Determine the [X, Y] coordinate at the center of the cell enclosing the given text.  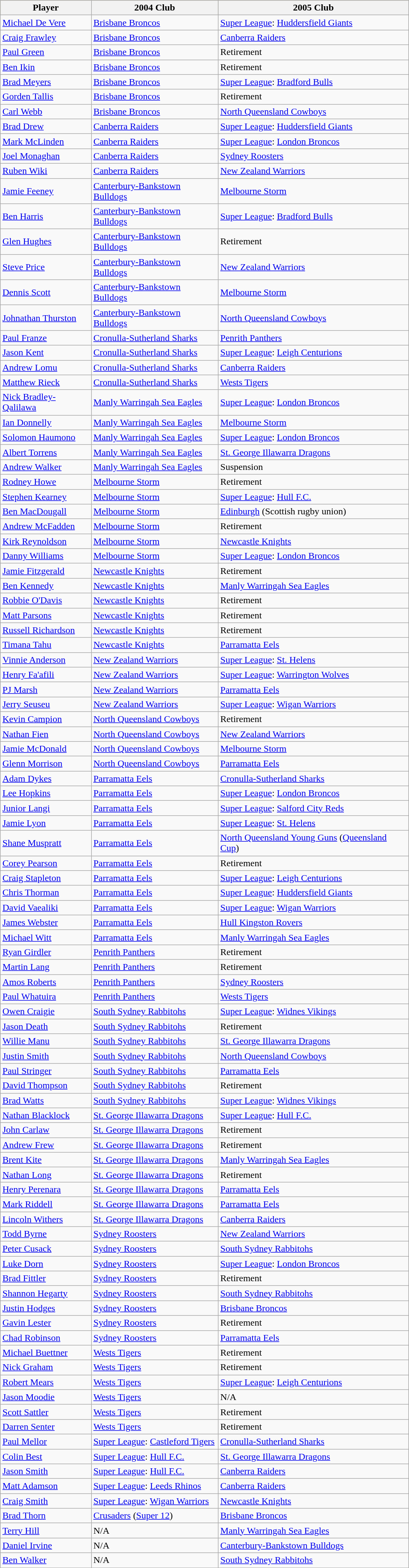
Chad Robinson [46, 1338]
Michael Buettner [46, 1353]
Hull Kingston Rovers [313, 922]
Jamie Lyon [46, 823]
Andrew Walker [46, 467]
Mark McLinden [46, 141]
Nick Bradley-Qalilawa [46, 402]
Terry Hill [46, 1531]
Andrew McFadden [46, 526]
Justin Hodges [46, 1308]
David Vaealiki [46, 908]
Robert Mears [46, 1382]
Craig Frawley [46, 37]
Adam Dykes [46, 779]
North Queensland Young Guns (Queensland Cup) [313, 843]
James Webster [46, 922]
Mark Riddell [46, 1204]
Player [46, 8]
Amos Roberts [46, 982]
2005 Club [313, 8]
Ben MacDougall [46, 512]
Darren Senter [46, 1427]
Super League: Castleford Tigers [155, 1441]
Vinnie Anderson [46, 660]
Matt Adamson [46, 1486]
Glen Hughes [46, 242]
Jerry Seuseu [46, 704]
Paul Franze [46, 338]
Edinburgh (Scottish rugby union) [313, 512]
Jason Kent [46, 353]
Martin Lang [46, 967]
Steve Price [46, 267]
Paul Mellor [46, 1441]
Michael Witt [46, 937]
Paul Green [46, 52]
Jason Death [46, 1026]
Matt Parsons [46, 615]
Jamie Feeney [46, 191]
Albert Torrens [46, 452]
Brad Meyers [46, 82]
Andrew Frew [46, 1145]
Robbie O'Davis [46, 600]
Brad Thorn [46, 1516]
Brent Kite [46, 1160]
Brad Fittler [46, 1278]
Solomon Haumono [46, 437]
Corey Pearson [46, 863]
Nathan Long [46, 1174]
Luke Dorn [46, 1264]
Peter Cusack [46, 1249]
Ben Harris [46, 217]
Ben Walker [46, 1560]
Glenn Morrison [46, 764]
Scott Sattler [46, 1412]
Paul Whatuira [46, 997]
Danny Williams [46, 556]
Jamie Fitzgerald [46, 571]
Owen Craigie [46, 1012]
Matthew Rieck [46, 382]
Super League: Salford City Reds [313, 808]
Kirk Reynoldson [46, 541]
Henry Fa'afili [46, 675]
Brad Watts [46, 1100]
Lee Hopkins [46, 793]
Suspension [313, 467]
Nathan Fien [46, 734]
Super League: Warrington Wolves [313, 675]
Craig Stapleton [46, 878]
Stephen Kearney [46, 497]
Jason Smith [46, 1471]
Paul Stringer [46, 1071]
Jason Moodie [46, 1397]
Super League: Leeds Rhinos [155, 1486]
Joel Monaghan [46, 156]
Gavin Lester [46, 1323]
Gorden Tallis [46, 97]
Jamie McDonald [46, 749]
Willie Manu [46, 1041]
Brad Drew [46, 126]
Kevin Campion [46, 719]
Todd Byrne [46, 1234]
Nick Graham [46, 1367]
Carl Webb [46, 111]
Ben Kennedy [46, 586]
Justin Smith [46, 1056]
Lincoln Withers [46, 1219]
Colin Best [46, 1456]
Ian Donnelly [46, 422]
Johnathan Thurston [46, 318]
Henry Perenara [46, 1189]
Chris Thorman [46, 893]
2004 Club [155, 8]
PJ Marsh [46, 689]
Russell Richardson [46, 630]
Crusaders (Super 12) [155, 1516]
Junior Langi [46, 808]
Timana Tahu [46, 645]
Ryan Girdler [46, 952]
Craig Smith [46, 1501]
Shane Muspratt [46, 843]
Daniel Irvine [46, 1545]
Ben Ikin [46, 67]
Ruben Wiki [46, 171]
Andrew Lomu [46, 367]
Shannon Hegarty [46, 1293]
Dennis Scott [46, 292]
John Carlaw [46, 1130]
Nathan Blacklock [46, 1115]
David Thompson [46, 1086]
Michael De Vere [46, 23]
Rodney Howe [46, 482]
